For the text-containing cell, return its midpoint in (x, y) coordinate format. 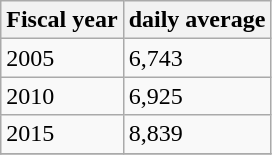
2005 (62, 58)
8,839 (197, 134)
Fiscal year (62, 20)
2015 (62, 134)
2010 (62, 96)
daily average (197, 20)
6,743 (197, 58)
6,925 (197, 96)
